From the cell containing the given text, extract its center point as [x, y] coordinate. 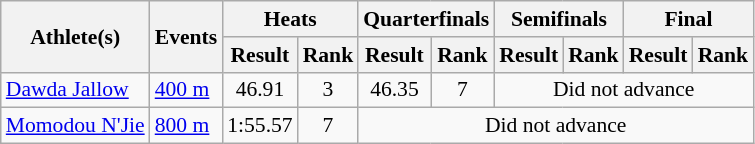
3 [328, 90]
400 m [186, 90]
Momodou N'Jie [76, 126]
Quarterfinals [426, 19]
Semifinals [558, 19]
Dawda Jallow [76, 90]
Final [688, 19]
46.35 [394, 90]
800 m [186, 126]
1:55.57 [260, 126]
Heats [290, 19]
Events [186, 36]
46.91 [260, 90]
Athlete(s) [76, 36]
